From the cell containing the given text, extract its center point as [x, y] coordinate. 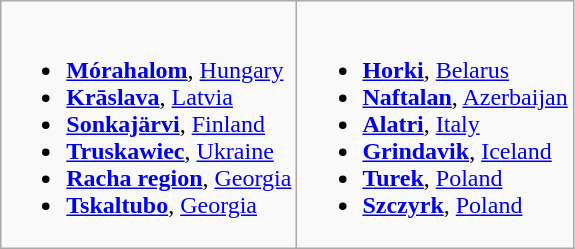
Mórahalom, Hungary Krāslava, Latvia Sonkajärvi, Finland Truskawiec, Ukraine Racha region, Georgia Tskaltubo, Georgia [149, 125]
Horki, Belarus Naftalan, Azerbaijan Alatri, Italy Grindavik, Iceland Turek, Poland Szczyrk, Poland [435, 125]
